For the text-containing cell, return its midpoint in [X, Y] coordinate format. 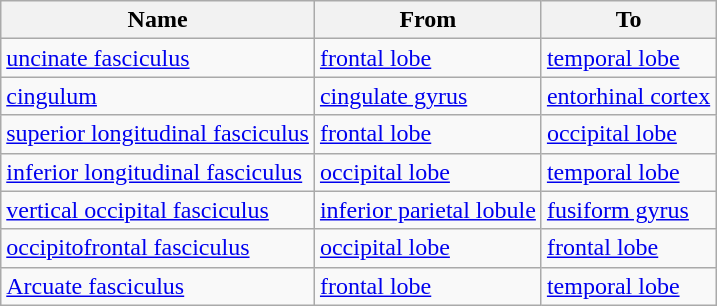
uncinate fasciculus [158, 58]
inferior parietal lobule [428, 210]
cingulum [158, 96]
vertical occipital fasciculus [158, 210]
entorhinal cortex [628, 96]
inferior longitudinal fasciculus [158, 172]
To [628, 20]
Name [158, 20]
cingulate gyrus [428, 96]
Arcuate fasciculus [158, 286]
superior longitudinal fasciculus [158, 134]
occipitofrontal fasciculus [158, 248]
fusiform gyrus [628, 210]
From [428, 20]
